Extract the (X, Y) coordinate from the center of the cell holding the provided text.  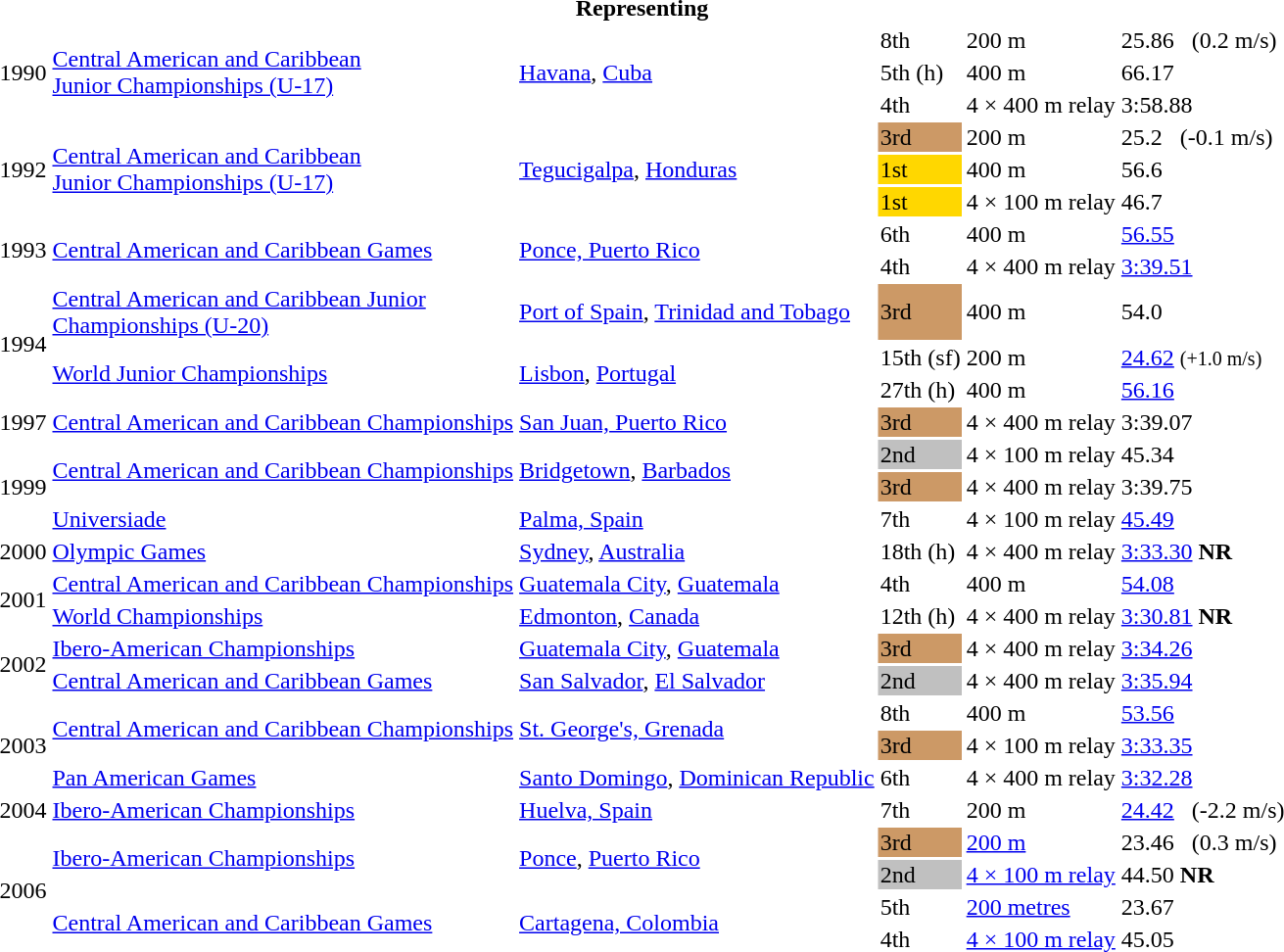
Sydney, Australia (697, 551)
Olympic Games (283, 551)
Huelva, Spain (697, 810)
Central American and Caribbean JuniorChampionships (U-20) (283, 311)
18th (h) (921, 551)
St. George's, Grenada (697, 729)
Palma, Spain (697, 519)
12th (h) (921, 616)
Universiade (283, 519)
Tegucigalpa, Honduras (697, 169)
Edmonton, Canada (697, 616)
San Salvador, El Salvador (697, 681)
5th (h) (921, 72)
200 metres (1040, 907)
Santo Domingo, Dominican Republic (697, 778)
5th (921, 907)
World Championships (283, 616)
Bridgetown, Barbados (697, 470)
San Juan, Puerto Rico (697, 422)
Havana, Cuba (697, 72)
15th (sf) (921, 357)
Lisbon, Portugal (697, 374)
World Junior Championships (283, 374)
Pan American Games (283, 778)
27th (h) (921, 390)
Port of Spain, Trinidad and Tobago (697, 311)
